Extract the (X, Y) coordinate from the center of the cell holding the provided text.  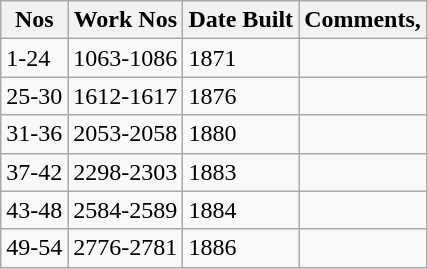
Date Built (241, 20)
25-30 (34, 96)
1876 (241, 96)
43-48 (34, 210)
49-54 (34, 248)
1063-1086 (126, 58)
Work Nos (126, 20)
2053-2058 (126, 134)
31-36 (34, 134)
2776-2781 (126, 248)
1884 (241, 210)
1-24 (34, 58)
1883 (241, 172)
Comments, (363, 20)
1880 (241, 134)
2584-2589 (126, 210)
1871 (241, 58)
37-42 (34, 172)
2298-2303 (126, 172)
1612-1617 (126, 96)
Nos (34, 20)
1886 (241, 248)
